From the cell containing the given text, extract its center point as [x, y] coordinate. 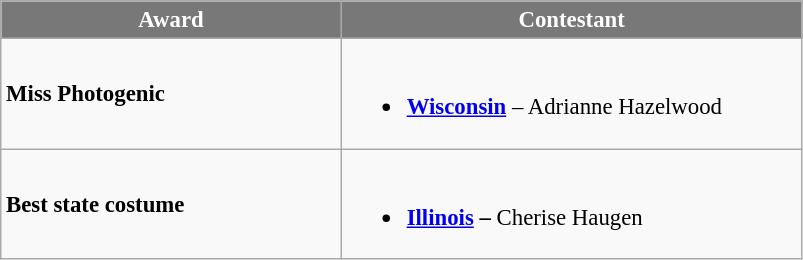
Award [172, 20]
Best state costume [172, 204]
Miss Photogenic [172, 94]
Contestant [572, 20]
Wisconsin – Adrianne Hazelwood [572, 94]
Illinois – Cherise Haugen [572, 204]
